Output the [x, y] coordinate of the center of the cell containing the given text.  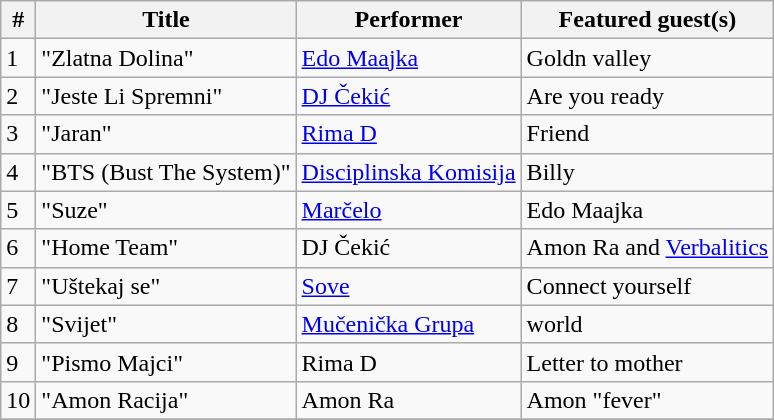
"BTS (Bust The System)" [166, 172]
Are you ready [648, 96]
Amon "fever" [648, 400]
"Uštekaj se" [166, 286]
"Pismo Majci" [166, 362]
# [18, 20]
Friend [648, 134]
Featured guest(s) [648, 20]
5 [18, 210]
"Amon Racija" [166, 400]
Billy [648, 172]
Performer [408, 20]
"Jaran" [166, 134]
Marčelo [408, 210]
"Svijet" [166, 324]
10 [18, 400]
Letter to mother [648, 362]
1 [18, 58]
7 [18, 286]
6 [18, 248]
4 [18, 172]
"Zlatna Dolina" [166, 58]
2 [18, 96]
"Home Team" [166, 248]
world [648, 324]
8 [18, 324]
Connect yourself [648, 286]
Mučenička Grupa [408, 324]
Goldn valley [648, 58]
Amon Ra [408, 400]
"Jeste Li Spremni" [166, 96]
9 [18, 362]
3 [18, 134]
Disciplinska Komisija [408, 172]
"Suze" [166, 210]
Amon Ra and Verbalitics [648, 248]
Sove [408, 286]
Title [166, 20]
